Capture the cell that displays the provided text and extract its [x, y] central coordinate. 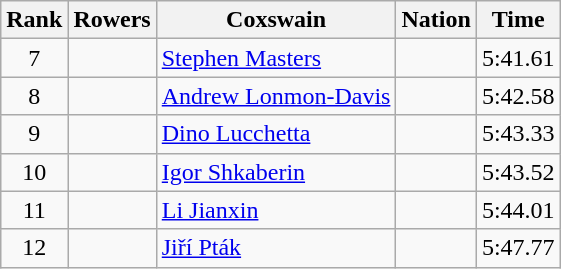
5:44.01 [518, 210]
Andrew Lonmon-Davis [276, 96]
Nation [436, 20]
8 [34, 96]
Rowers [112, 20]
Li Jianxin [276, 210]
5:43.52 [518, 172]
7 [34, 58]
11 [34, 210]
5:47.77 [518, 248]
Jiří Pták [276, 248]
5:41.61 [518, 58]
5:43.33 [518, 134]
Time [518, 20]
12 [34, 248]
Rank [34, 20]
Stephen Masters [276, 58]
9 [34, 134]
Igor Shkaberin [276, 172]
Dino Lucchetta [276, 134]
Coxswain [276, 20]
5:42.58 [518, 96]
10 [34, 172]
